Determine the [x, y] coordinate at the center of the cell enclosing the given text.  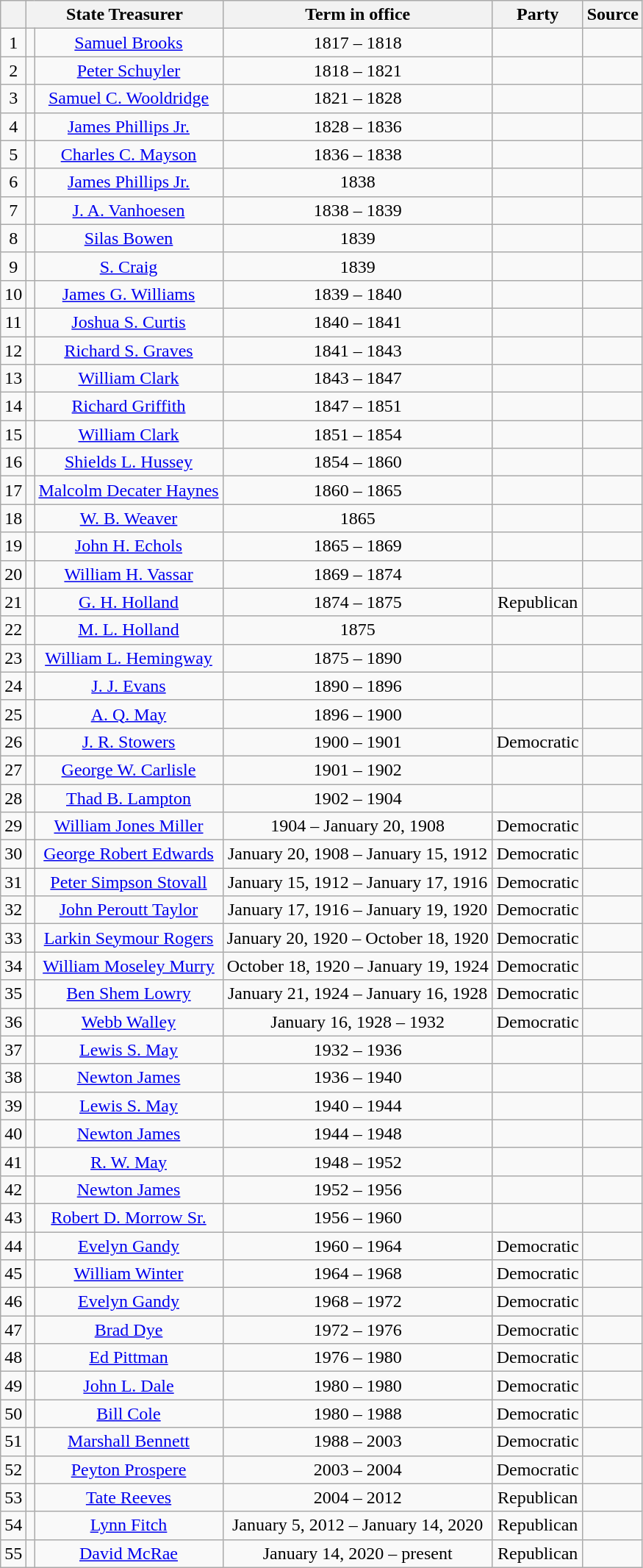
42 [13, 1189]
1980 – 1988 [357, 1414]
1854 – 1860 [357, 462]
1932 – 1936 [357, 1050]
John L. Dale [129, 1386]
53 [13, 1497]
45 [13, 1274]
19 [13, 546]
Marshall Bennett [129, 1442]
1840 – 1841 [357, 322]
1865 – 1869 [357, 546]
43 [13, 1217]
1839 – 1840 [357, 294]
Silas Bowen [129, 238]
1896 – 1900 [357, 714]
51 [13, 1442]
1900 – 1901 [357, 742]
Lynn Fitch [129, 1525]
34 [13, 966]
John H. Echols [129, 546]
George W. Carlisle [129, 770]
7 [13, 210]
26 [13, 742]
1936 – 1940 [357, 1078]
Webb Walley [129, 1022]
4 [13, 126]
1956 – 1960 [357, 1217]
1890 – 1896 [357, 686]
1976 – 1980 [357, 1358]
24 [13, 686]
2 [13, 71]
John Peroutt Taylor [129, 910]
Malcolm Decater Haynes [129, 490]
1865 [357, 518]
20 [13, 574]
Shields L. Hussey [129, 462]
January 14, 2020 – present [357, 1553]
1988 – 2003 [357, 1442]
1902 – 1904 [357, 798]
54 [13, 1525]
William Jones Miller [129, 826]
Ed Pittman [129, 1358]
1821 – 1828 [357, 99]
35 [13, 994]
January 5, 2012 – January 14, 2020 [357, 1525]
1841 – 1843 [357, 351]
52 [13, 1469]
1838 – 1839 [357, 210]
J. A. Vanhoesen [129, 210]
13 [13, 379]
29 [13, 826]
22 [13, 630]
Peyton Prospere [129, 1469]
January 16, 1928 – 1932 [357, 1022]
50 [13, 1414]
9 [13, 266]
A. Q. May [129, 714]
Charles C. Mayson [129, 154]
21 [13, 602]
1960 – 1964 [357, 1246]
40 [13, 1134]
Robert D. Morrow Sr. [129, 1217]
January 21, 1924 – January 16, 1928 [357, 994]
1904 – January 20, 1908 [357, 826]
W. B. Weaver [129, 518]
Thad B. Lampton [129, 798]
38 [13, 1078]
1944 – 1948 [357, 1134]
1874 – 1875 [357, 602]
32 [13, 910]
11 [13, 322]
23 [13, 658]
14 [13, 407]
30 [13, 854]
January 20, 1908 – January 15, 1912 [357, 854]
William L. Hemingway [129, 658]
27 [13, 770]
Samuel Brooks [129, 43]
1838 [357, 182]
1847 – 1851 [357, 407]
1940 – 1944 [357, 1106]
1948 – 1952 [357, 1161]
6 [13, 182]
J. R. Stowers [129, 742]
8 [13, 238]
Party [538, 15]
5 [13, 154]
10 [13, 294]
October 18, 1920 – January 19, 1924 [357, 966]
2003 – 2004 [357, 1469]
Richard S. Graves [129, 351]
17 [13, 490]
January 17, 1916 – January 19, 1920 [357, 910]
State Treasurer [125, 15]
1980 – 1980 [357, 1386]
Peter Simpson Stovall [129, 882]
48 [13, 1358]
Tate Reeves [129, 1497]
28 [13, 798]
William Winter [129, 1274]
1964 – 1968 [357, 1274]
46 [13, 1302]
16 [13, 462]
Samuel C. Wooldridge [129, 99]
44 [13, 1246]
1836 – 1838 [357, 154]
January 20, 1920 – October 18, 1920 [357, 938]
R. W. May [129, 1161]
1952 – 1956 [357, 1189]
Term in office [357, 15]
1860 – 1865 [357, 490]
1828 – 1836 [357, 126]
18 [13, 518]
2004 – 2012 [357, 1497]
January 15, 1912 – January 17, 1916 [357, 882]
36 [13, 1022]
J. J. Evans [129, 686]
Ben Shem Lowry [129, 994]
41 [13, 1161]
1818 – 1821 [357, 71]
1869 – 1874 [357, 574]
M. L. Holland [129, 630]
Joshua S. Curtis [129, 322]
47 [13, 1330]
Bill Cole [129, 1414]
1968 – 1972 [357, 1302]
Brad Dye [129, 1330]
Larkin Seymour Rogers [129, 938]
25 [13, 714]
1901 – 1902 [357, 770]
1 [13, 43]
William H. Vassar [129, 574]
David McRae [129, 1553]
1875 – 1890 [357, 658]
55 [13, 1553]
39 [13, 1106]
15 [13, 434]
Peter Schuyler [129, 71]
Richard Griffith [129, 407]
1843 – 1847 [357, 379]
33 [13, 938]
1972 – 1976 [357, 1330]
1851 – 1854 [357, 434]
3 [13, 99]
49 [13, 1386]
31 [13, 882]
1875 [357, 630]
1817 – 1818 [357, 43]
James G. Williams [129, 294]
G. H. Holland [129, 602]
George Robert Edwards [129, 854]
S. Craig [129, 266]
Source [613, 15]
37 [13, 1050]
12 [13, 351]
William Moseley Murry [129, 966]
